Return [x, y] of the center of cell containing provided text 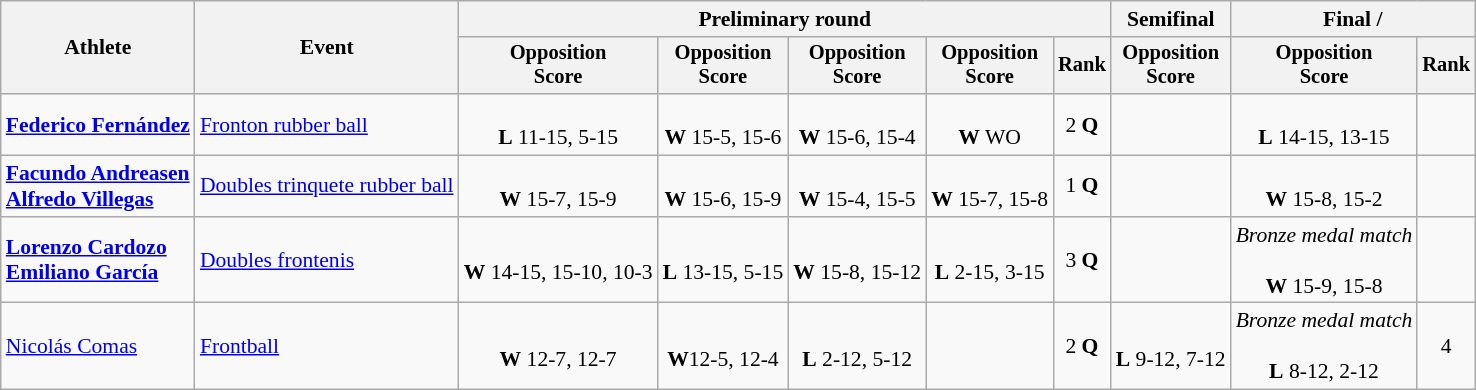
W WO [990, 124]
L 11-15, 5-15 [558, 124]
W 15-4, 15-5 [857, 186]
Event [327, 48]
Bronze medal matchW 15-9, 15-8 [1324, 260]
W 15-8, 15-12 [857, 260]
W12-5, 12-4 [724, 346]
Fronton rubber ball [327, 124]
Preliminary round [785, 19]
Federico Fernández [98, 124]
Lorenzo CardozoEmiliano García [98, 260]
W 15-7, 15-9 [558, 186]
W 15-5, 15-6 [724, 124]
W 15-6, 15-9 [724, 186]
W 15-6, 15-4 [857, 124]
3 Q [1082, 260]
L 9-12, 7-12 [1171, 346]
4 [1446, 346]
Doubles trinquete rubber ball [327, 186]
Nicolás Comas [98, 346]
L 13-15, 5-15 [724, 260]
W 12-7, 12-7 [558, 346]
L 2-15, 3-15 [990, 260]
W 14-15, 15-10, 10-3 [558, 260]
L 2-12, 5-12 [857, 346]
L 14-15, 13-15 [1324, 124]
W 15-7, 15-8 [990, 186]
Bronze medal matchL 8-12, 2-12 [1324, 346]
Athlete [98, 48]
Frontball [327, 346]
W 15-8, 15-2 [1324, 186]
Final / [1353, 19]
Facundo AndreasenAlfredo Villegas [98, 186]
Doubles frontenis [327, 260]
Semifinal [1171, 19]
1 Q [1082, 186]
